Output the [x, y] coordinate of the center of the cell containing the given text.  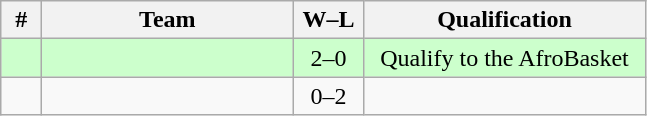
Qualification [504, 20]
Team [168, 20]
W–L [328, 20]
# [22, 20]
2–0 [328, 58]
Qualify to the AfroBasket [504, 58]
0–2 [328, 96]
